Return [x, y] of the center of cell containing provided text 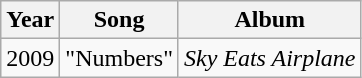
Song [120, 20]
Year [30, 20]
Album [270, 20]
Sky Eats Airplane [270, 58]
2009 [30, 58]
"Numbers" [120, 58]
